Return (X, Y) of the center of cell containing provided text 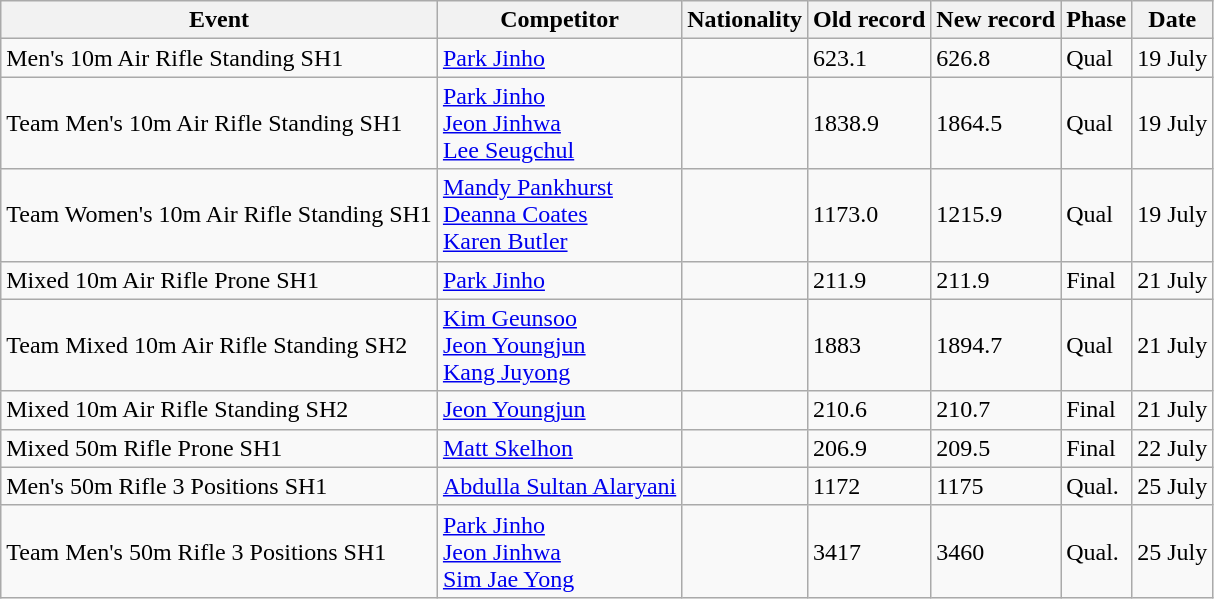
1215.9 (996, 215)
Mixed 50m Rifle Prone SH1 (220, 448)
1838.9 (868, 123)
1883 (868, 345)
Kim GeunsooJeon YoungjunKang Juyong (559, 345)
Mixed 10m Air Rifle Standing SH2 (220, 410)
Team Mixed 10m Air Rifle Standing SH2 (220, 345)
210.7 (996, 410)
Matt Skelhon (559, 448)
Mandy PankhurstDeanna CoatesKaren Butler (559, 215)
1175 (996, 486)
1894.7 (996, 345)
Team Men's 10m Air Rifle Standing SH1 (220, 123)
623.1 (868, 58)
3460 (996, 551)
1864.5 (996, 123)
Park JinhoJeon JinhwaLee Seugchul (559, 123)
New record (996, 20)
206.9 (868, 448)
Men's 50m Rifle 3 Positions SH1 (220, 486)
Competitor (559, 20)
626.8 (996, 58)
Team Men's 50m Rifle 3 Positions SH1 (220, 551)
Jeon Youngjun (559, 410)
Event (220, 20)
209.5 (996, 448)
3417 (868, 551)
Abdulla Sultan Alaryani (559, 486)
22 July (1172, 448)
1173.0 (868, 215)
Date (1172, 20)
Phase (1096, 20)
Park JinhoJeon JinhwaSim Jae Yong (559, 551)
Men's 10m Air Rifle Standing SH1 (220, 58)
Old record (868, 20)
210.6 (868, 410)
1172 (868, 486)
Mixed 10m Air Rifle Prone SH1 (220, 280)
Nationality (745, 20)
Team Women's 10m Air Rifle Standing SH1 (220, 215)
